For the text-containing cell, return its midpoint in (X, Y) coordinate format. 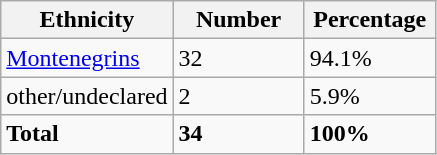
other/undeclared (87, 96)
Percentage (370, 20)
94.1% (370, 58)
100% (370, 134)
32 (238, 58)
Total (87, 134)
2 (238, 96)
Ethnicity (87, 20)
Montenegrins (87, 58)
34 (238, 134)
Number (238, 20)
5.9% (370, 96)
